Pinpoint the cell where the given text exists, returning its [X, Y] midpoint coordinate. 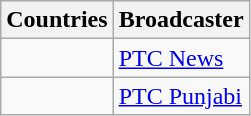
PTC Punjabi [181, 96]
Countries [57, 20]
PTC News [181, 58]
Broadcaster [181, 20]
